Return (x, y) of the center of cell containing provided text 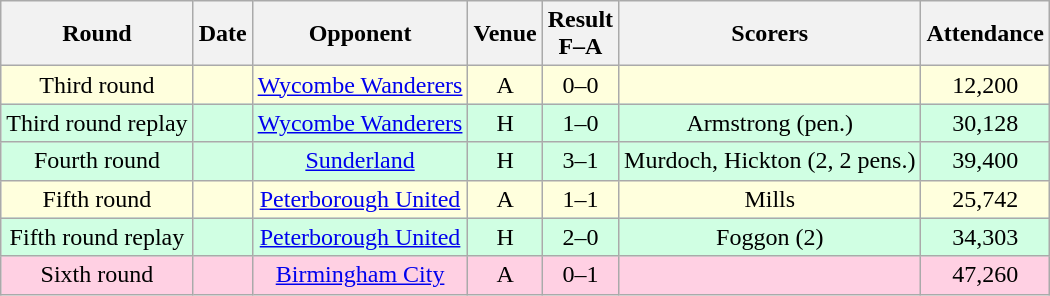
0–1 (580, 275)
39,400 (985, 161)
Sixth round (97, 275)
Opponent (360, 34)
34,303 (985, 237)
Fourth round (97, 161)
Attendance (985, 34)
0–0 (580, 85)
3–1 (580, 161)
1–0 (580, 123)
Venue (505, 34)
Fifth round (97, 199)
Murdoch, Hickton (2, 2 pens.) (770, 161)
25,742 (985, 199)
Round (97, 34)
Mills (770, 199)
Fifth round replay (97, 237)
Birmingham City (360, 275)
12,200 (985, 85)
47,260 (985, 275)
Date (222, 34)
Foggon (2) (770, 237)
1–1 (580, 199)
Sunderland (360, 161)
Third round (97, 85)
Third round replay (97, 123)
ResultF–A (580, 34)
Armstrong (pen.) (770, 123)
30,128 (985, 123)
Scorers (770, 34)
2–0 (580, 237)
